Pinpoint the cell where the given text exists, returning its (x, y) midpoint coordinate. 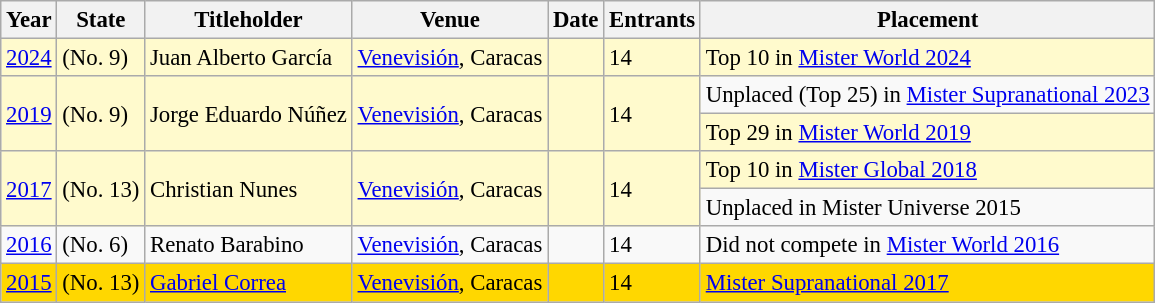
(No. 6) (101, 245)
Christian Nunes (249, 188)
2016 (29, 245)
Jorge Eduardo Núñez (249, 114)
Top 10 in Mister Global 2018 (927, 170)
2024 (29, 58)
Gabriel Correa (249, 283)
Date (576, 20)
Entrants (652, 20)
Year (29, 20)
Top 29 in Mister World 2019 (927, 133)
Venue (450, 20)
Mister Supranational 2017 (927, 283)
State (101, 20)
Juan Alberto García (249, 58)
2017 (29, 188)
2015 (29, 283)
Titleholder (249, 20)
Unplaced in Mister Universe 2015 (927, 208)
Renato Barabino (249, 245)
Placement (927, 20)
2019 (29, 114)
Top 10 in Mister World 2024 (927, 58)
Unplaced (Top 25) in Mister Supranational 2023 (927, 95)
Did not compete in Mister World 2016 (927, 245)
